Pinpoint the cell where the given text exists, returning its [X, Y] midpoint coordinate. 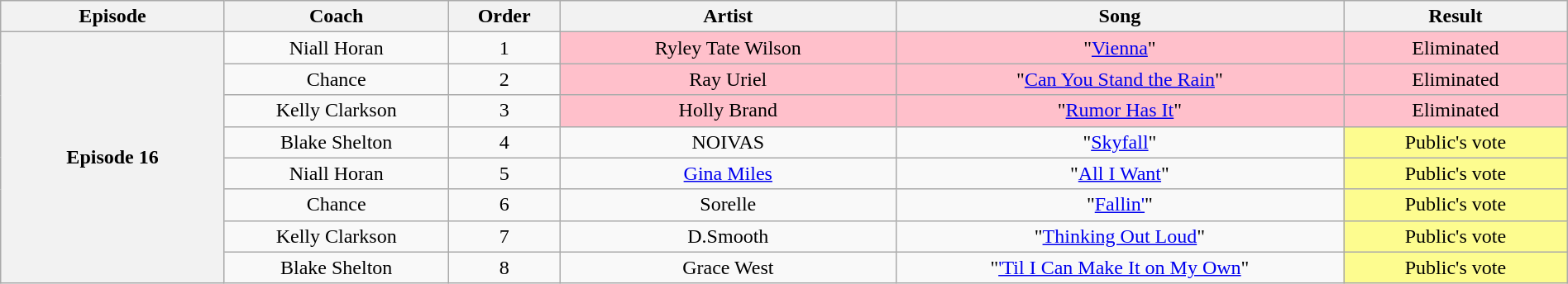
6 [504, 205]
Episode [112, 17]
Sorelle [728, 205]
4 [504, 142]
Gina Miles [728, 173]
3 [504, 111]
2 [504, 79]
"Rumor Has It" [1120, 111]
5 [504, 173]
"All I Want" [1120, 173]
1 [504, 48]
NOIVAS [728, 142]
Artist [728, 17]
Grace West [728, 267]
"Can You Stand the Rain" [1120, 79]
Result [1456, 17]
"Thinking Out Loud" [1120, 236]
Episode 16 [112, 158]
8 [504, 267]
Holly Brand [728, 111]
D.Smooth [728, 236]
7 [504, 236]
Ray Uriel [728, 79]
Order [504, 17]
"Skyfall" [1120, 142]
Coach [336, 17]
Song [1120, 17]
Ryley Tate Wilson [728, 48]
"'Til I Can Make It on My Own" [1120, 267]
"Vienna" [1120, 48]
"Fallin'" [1120, 205]
